Search for the cell housing the specified text and yield its [X, Y] center coordinate. 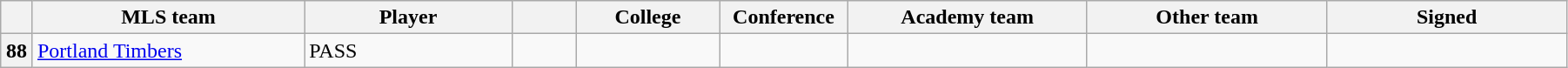
Academy team [968, 17]
PASS [409, 51]
Signed [1447, 17]
College [647, 17]
Conference [783, 17]
88 [17, 51]
MLS team [168, 17]
Other team [1206, 17]
Player [409, 17]
Portland Timbers [168, 51]
